Detect which cell encompasses the target text, then output its [X, Y] center coordinate. 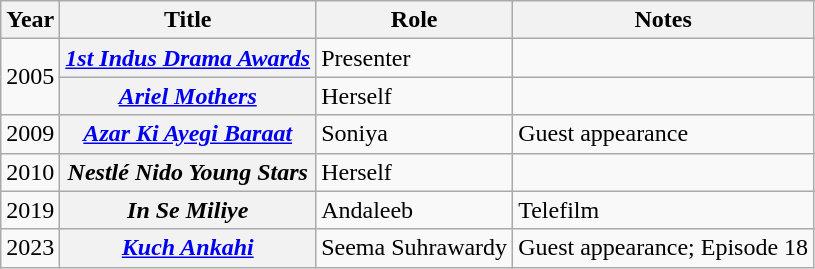
Nestlé Nido Young Stars [188, 172]
2019 [30, 210]
1st Indus Drama Awards [188, 58]
Azar Ki Ayegi Baraat [188, 134]
Presenter [414, 58]
Notes [664, 20]
Andaleeb [414, 210]
Seema Suhrawardy [414, 248]
Year [30, 20]
Telefilm [664, 210]
2009 [30, 134]
Soniya [414, 134]
2005 [30, 77]
2023 [30, 248]
Guest appearance [664, 134]
Ariel Mothers [188, 96]
Guest appearance; Episode 18 [664, 248]
Title [188, 20]
2010 [30, 172]
In Se Miliye [188, 210]
Role [414, 20]
Kuch Ankahi [188, 248]
